Locate the cell with the specified text and output its [X, Y] center coordinate. 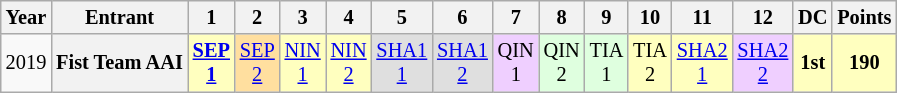
2019 [26, 63]
SHA11 [402, 63]
8 [562, 17]
9 [607, 17]
6 [462, 17]
QIN2 [562, 63]
Entrant [120, 17]
SHA12 [462, 63]
QIN1 [516, 63]
TIA1 [607, 63]
SEP1 [212, 63]
12 [764, 17]
Year [26, 17]
DC [812, 17]
NIN1 [303, 63]
SEP2 [258, 63]
10 [650, 17]
Fist Team AAI [120, 63]
SHA21 [702, 63]
190 [864, 63]
1st [812, 63]
3 [303, 17]
TIA2 [650, 63]
1 [212, 17]
2 [258, 17]
SHA22 [764, 63]
5 [402, 17]
NIN2 [349, 63]
11 [702, 17]
7 [516, 17]
Points [864, 17]
4 [349, 17]
